Search for the cell housing the specified text and yield its [x, y] center coordinate. 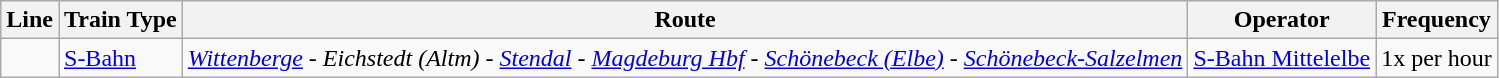
Line [30, 20]
1x per hour [1437, 58]
S-Bahn Mittelelbe [1282, 58]
Route [685, 20]
S-Bahn [120, 58]
Wittenberge - Eichstedt (Altm) - Stendal - Magdeburg Hbf - Schönebeck (Elbe) - Schönebeck-Salzelmen [685, 58]
Operator [1282, 20]
Frequency [1437, 20]
Train Type [120, 20]
